Scan for the cell matching the given text and deliver its (X, Y) coordinate at center. 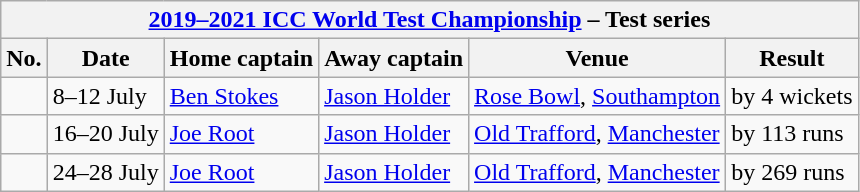
8–12 July (106, 96)
by 4 wickets (792, 96)
Venue (598, 58)
Rose Bowl, Southampton (598, 96)
Home captain (241, 58)
16–20 July (106, 134)
Result (792, 58)
Ben Stokes (241, 96)
No. (24, 58)
24–28 July (106, 172)
by 269 runs (792, 172)
2019–2021 ICC World Test Championship – Test series (430, 20)
Away captain (394, 58)
Date (106, 58)
by 113 runs (792, 134)
